Search for the cell housing the specified text and yield its (x, y) center coordinate. 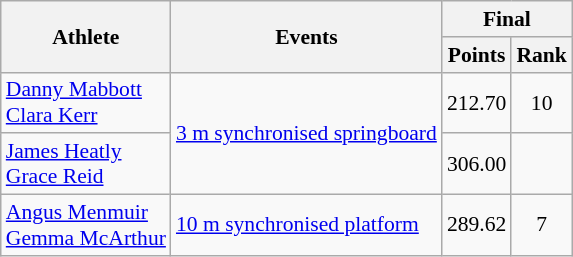
Events (306, 36)
10 (542, 102)
289.62 (476, 226)
7 (542, 226)
306.00 (476, 164)
Final (507, 19)
James HeatlyGrace Reid (86, 164)
Athlete (86, 36)
Angus MenmuirGemma McArthur (86, 226)
212.70 (476, 102)
Danny MabbottClara Kerr (86, 102)
3 m synchronised springboard (306, 133)
10 m synchronised platform (306, 226)
Points (476, 55)
Rank (542, 55)
